Determine the [x, y] coordinate at the center of the cell enclosing the given text.  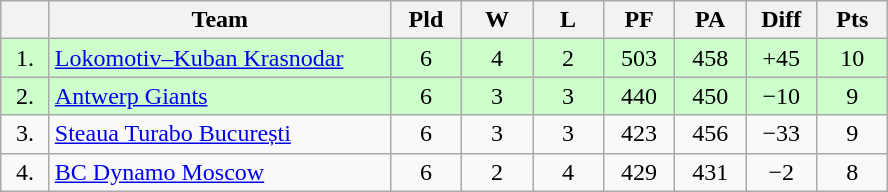
431 [710, 172]
Diff [782, 20]
1. [26, 58]
PA [710, 20]
Pld [426, 20]
4. [26, 172]
−2 [782, 172]
3. [26, 134]
8 [852, 172]
458 [710, 58]
+45 [782, 58]
BC Dynamo Moscow [220, 172]
Antwerp Giants [220, 96]
W [496, 20]
PF [640, 20]
10 [852, 58]
450 [710, 96]
423 [640, 134]
Team [220, 20]
503 [640, 58]
Pts [852, 20]
456 [710, 134]
2. [26, 96]
Lokomotiv–Kuban Krasnodar [220, 58]
429 [640, 172]
−10 [782, 96]
440 [640, 96]
−33 [782, 134]
Steaua Turabo București [220, 134]
L [568, 20]
